Extract the [X, Y] coordinate from the center of the cell holding the provided text.  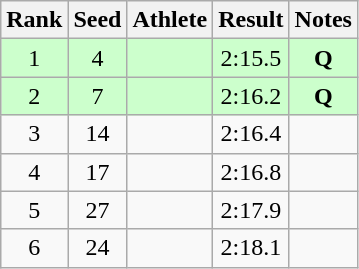
2:16.8 [251, 172]
17 [98, 172]
1 [34, 58]
2:17.9 [251, 210]
7 [98, 96]
2:15.5 [251, 58]
2 [34, 96]
Athlete [170, 20]
Rank [34, 20]
2:16.4 [251, 134]
27 [98, 210]
2:18.1 [251, 248]
14 [98, 134]
3 [34, 134]
Notes [323, 20]
6 [34, 248]
5 [34, 210]
Seed [98, 20]
2:16.2 [251, 96]
24 [98, 248]
Result [251, 20]
